Search for the cell housing the specified text and yield its [X, Y] center coordinate. 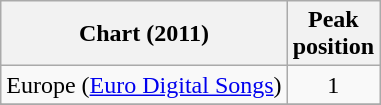
Europe (Euro Digital Songs) [144, 85]
1 [333, 85]
Chart (2011) [144, 34]
Peakposition [333, 34]
